Output the [X, Y] coordinate of the center of the cell containing the given text.  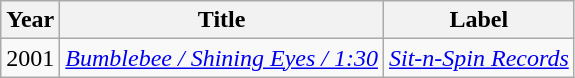
Year [30, 20]
Sit-n-Spin Records [478, 58]
Title [222, 20]
Bumblebee / Shining Eyes / 1:30 [222, 58]
2001 [30, 58]
Label [478, 20]
